Detect which cell encompasses the target text, then output its [x, y] center coordinate. 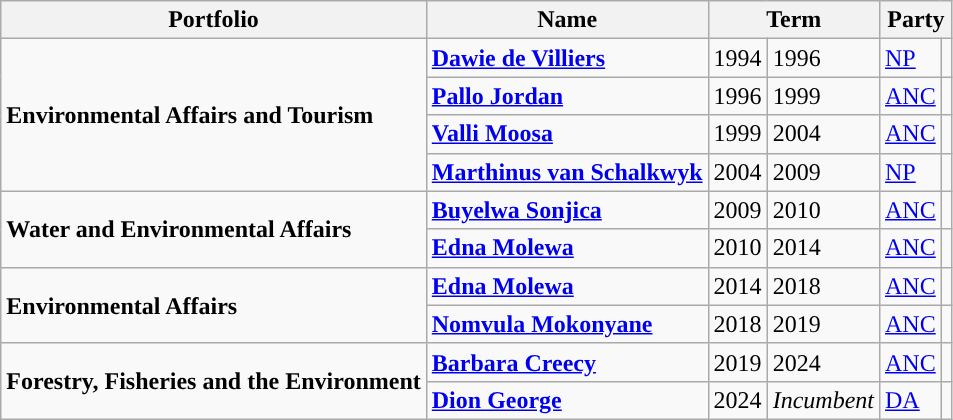
1994 [738, 58]
Pallo Jordan [567, 96]
Buyelwa Sonjica [567, 210]
Portfolio [214, 20]
Nomvula Mokonyane [567, 324]
Dion George [567, 400]
Barbara Creecy [567, 362]
Forestry, Fisheries and the Environment [214, 381]
Name [567, 20]
Incumbent [823, 400]
DA [910, 400]
Environmental Affairs [214, 305]
Party [916, 20]
Marthinus van Schalkwyk [567, 172]
Environmental Affairs and Tourism [214, 115]
Valli Moosa [567, 134]
Dawie de Villiers [567, 58]
Water and Environmental Affairs [214, 229]
Term [794, 20]
